Scan for the cell matching the given text and deliver its (X, Y) coordinate at center. 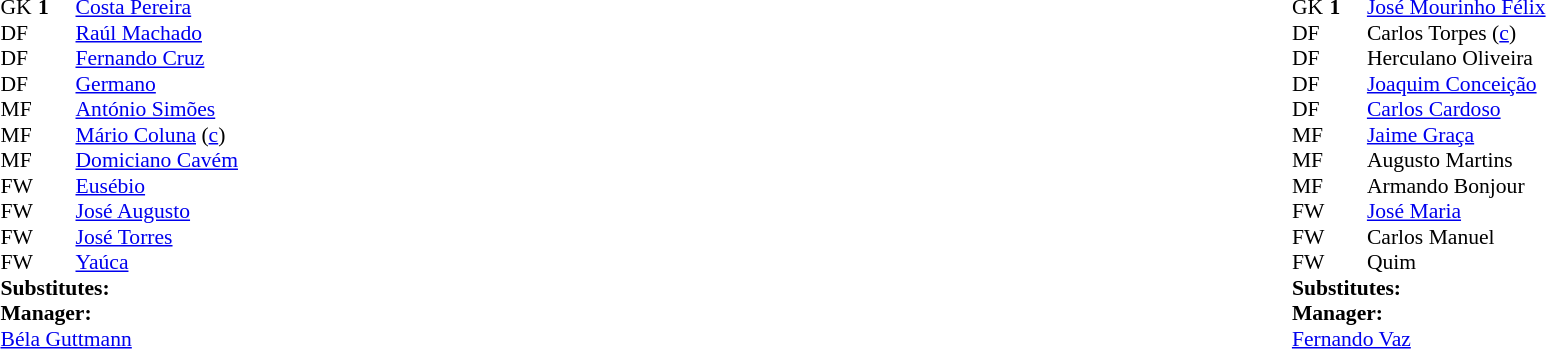
Quim (1456, 263)
Germano (157, 84)
José Torres (157, 237)
Augusto Martins (1456, 161)
Carlos Manuel (1456, 237)
Armando Bonjour (1456, 186)
Herculano Oliveira (1456, 59)
Yaúca (157, 263)
Jaime Graça (1456, 135)
Mário Coluna (c) (157, 135)
Fernando Cruz (157, 59)
Domiciano Cavém (157, 161)
José Augusto (157, 211)
Eusébio (157, 186)
Carlos Torpes (c) (1456, 33)
José Maria (1456, 211)
Carlos Cardoso (1456, 109)
António Simões (157, 109)
Joaquim Conceição (1456, 84)
Raúl Machado (157, 33)
